Return the (x, y) coordinate for the center point of the cell that contains the specified text.  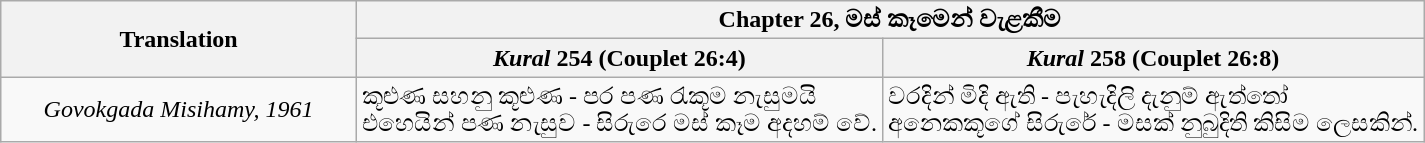
Chapter 26, මස් කෑමෙන් වැළකීම (890, 20)
Translation (179, 39)
වරදින් මිදි ඇති - පැහැදිලි දැනුම් ඇත්තෝඅනෙකකූගේ සිරුරේ - මසක් නුබුදිති කිසිම ලෙසකින්. (1152, 110)
Kural 254 (Couplet 26:4) (619, 58)
Govokgada Misihamy, 1961 (179, 110)
කූළුණ සහනු කූළුණ - පර පණ රැකූම නැසුමයිඑහෙයින් පණ නැසුව - සිරුරෙ මස් කෑම අදහම් වේ. (619, 110)
Kural 258 (Couplet 26:8) (1152, 58)
